Locate the cell with the specified text and output its [X, Y] center coordinate. 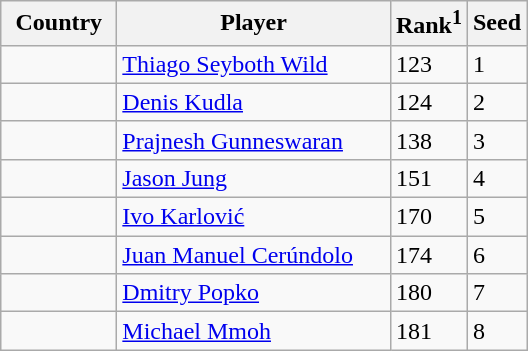
7 [496, 293]
Ivo Karlović [254, 217]
174 [428, 255]
4 [496, 178]
180 [428, 293]
Country [59, 24]
Player [254, 24]
Denis Kudla [254, 102]
5 [496, 217]
Dmitry Popko [254, 293]
Michael Mmoh [254, 331]
181 [428, 331]
Prajnesh Gunneswaran [254, 140]
124 [428, 102]
2 [496, 102]
Jason Jung [254, 178]
3 [496, 140]
Rank1 [428, 24]
Seed [496, 24]
Thiago Seyboth Wild [254, 64]
6 [496, 255]
151 [428, 178]
Juan Manuel Cerúndolo [254, 255]
138 [428, 140]
170 [428, 217]
1 [496, 64]
123 [428, 64]
8 [496, 331]
